From the cell containing the given text, extract its center point as [X, Y] coordinate. 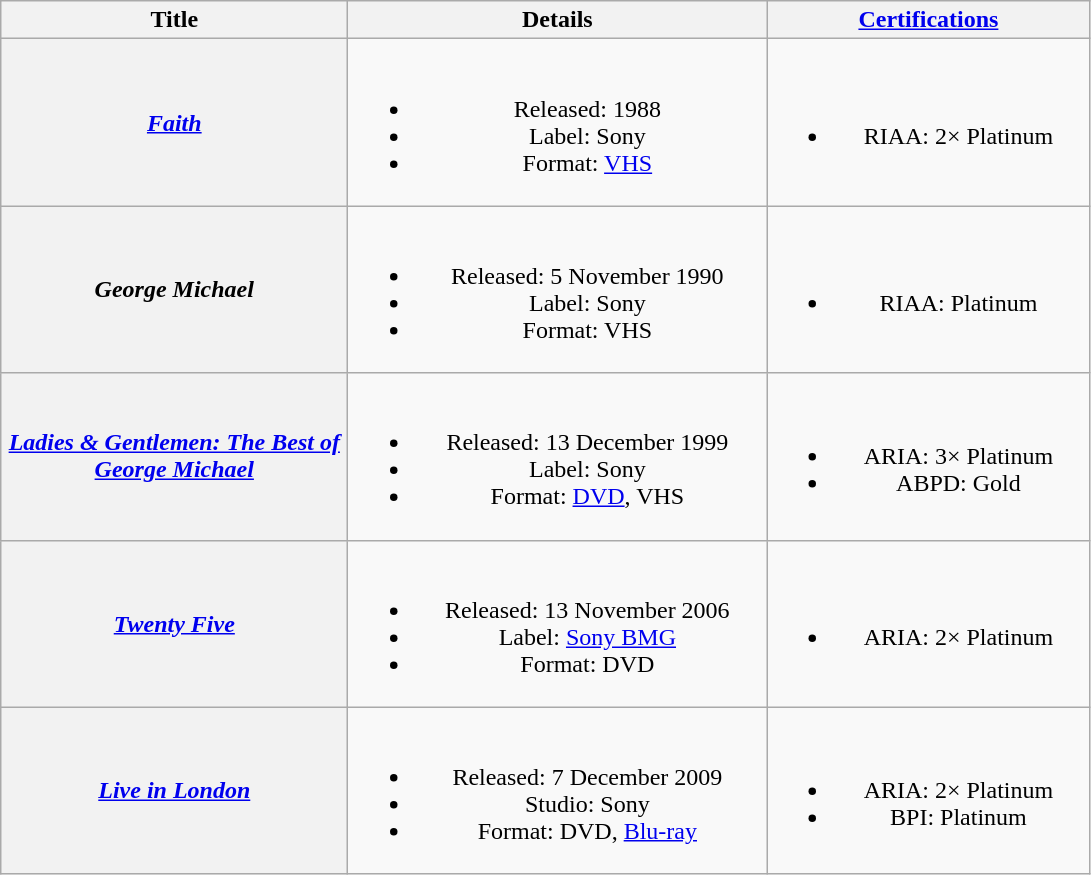
Twenty Five [174, 624]
Title [174, 20]
Released: 13 December 1999Label: SonyFormat: DVD, VHS [558, 456]
Certifications [928, 20]
Faith [174, 122]
ARIA: 3× PlatinumABPD: Gold [928, 456]
George Michael [174, 290]
Released: 13 November 2006Label: Sony BMGFormat: DVD [558, 624]
Details [558, 20]
Released: 1988Label: SonyFormat: VHS [558, 122]
ARIA: 2× Platinum [928, 624]
Ladies & Gentlemen: The Best of George Michael [174, 456]
Live in London [174, 790]
ARIA: 2× PlatinumBPI: Platinum [928, 790]
RIAA: 2× Platinum [928, 122]
Released: 7 December 2009Studio: SonyFormat: DVD, Blu-ray [558, 790]
Released: 5 November 1990Label: SonyFormat: VHS [558, 290]
RIAA: Platinum [928, 290]
